Extract the [x, y] coordinate from the center of the cell holding the provided text.  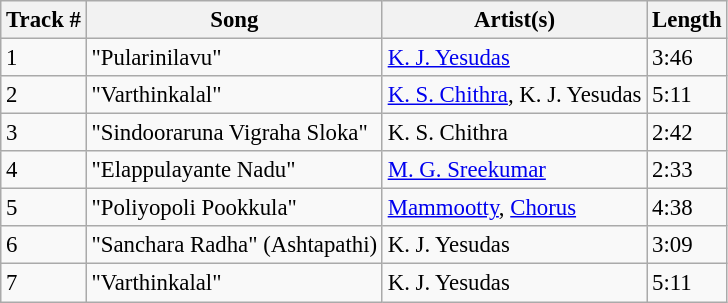
K. S. Chithra [514, 133]
"Sindooraruna Vigraha Sloka" [234, 133]
Length [687, 20]
3:09 [687, 245]
1 [44, 58]
3 [44, 133]
"Poliyopoli Pookkula" [234, 208]
2:33 [687, 170]
Artist(s) [514, 20]
K. S. Chithra, K. J. Yesudas [514, 95]
Track # [44, 20]
4:38 [687, 208]
"Elappulayante Nadu" [234, 170]
2 [44, 95]
Song [234, 20]
3:46 [687, 58]
5 [44, 208]
2:42 [687, 133]
6 [44, 245]
"Pularinilavu" [234, 58]
M. G. Sreekumar [514, 170]
7 [44, 283]
4 [44, 170]
"Sanchara Radha" (Ashtapathi) [234, 245]
Mammootty, Chorus [514, 208]
